Capture the cell that displays the provided text and extract its [X, Y] central coordinate. 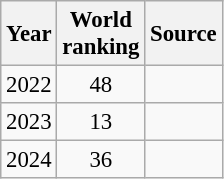
13 [101, 122]
2024 [29, 160]
Year [29, 34]
48 [101, 85]
2023 [29, 122]
Source [184, 34]
36 [101, 160]
2022 [29, 85]
Worldranking [101, 34]
